Locate the cell with the specified text and output its [X, Y] center coordinate. 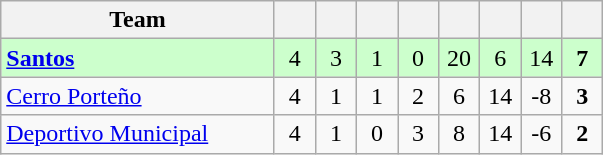
Team [138, 20]
8 [460, 134]
20 [460, 58]
Cerro Porteño [138, 96]
-8 [542, 96]
Deportivo Municipal [138, 134]
-6 [542, 134]
Santos [138, 58]
7 [582, 58]
